Scan for the cell matching the given text and deliver its (x, y) coordinate at center. 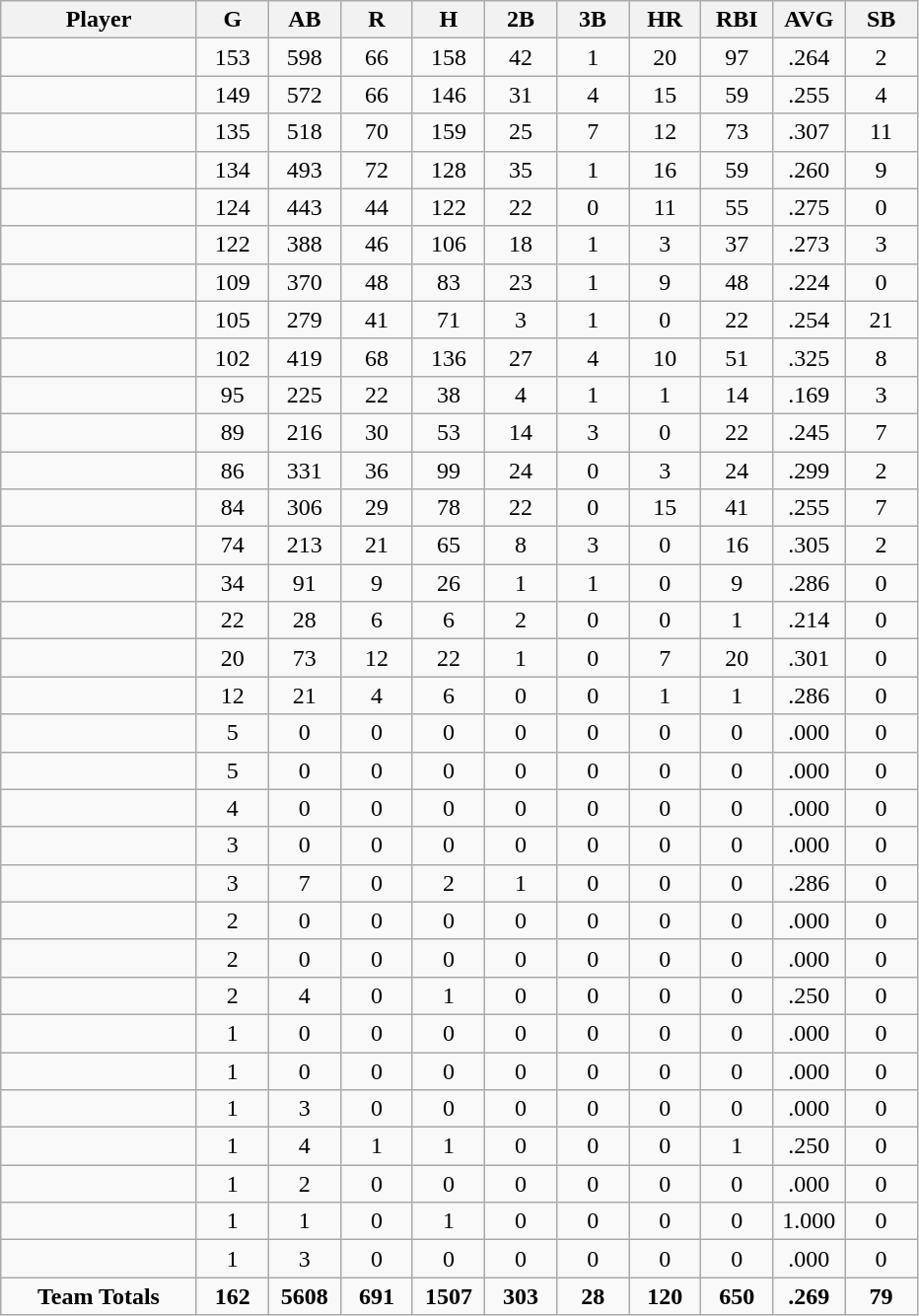
71 (448, 320)
72 (377, 170)
38 (448, 395)
70 (377, 132)
78 (448, 508)
26 (448, 583)
598 (304, 57)
65 (448, 546)
53 (448, 432)
42 (521, 57)
518 (304, 132)
691 (377, 1296)
.305 (809, 546)
84 (233, 508)
AB (304, 20)
68 (377, 357)
146 (448, 95)
95 (233, 395)
.301 (809, 658)
5608 (304, 1296)
135 (233, 132)
443 (304, 207)
.169 (809, 395)
97 (738, 57)
.214 (809, 621)
128 (448, 170)
H (448, 20)
388 (304, 245)
331 (304, 471)
225 (304, 395)
149 (233, 95)
370 (304, 282)
572 (304, 95)
102 (233, 357)
134 (233, 170)
99 (448, 471)
37 (738, 245)
G (233, 20)
493 (304, 170)
HR (665, 20)
.254 (809, 320)
3B (594, 20)
213 (304, 546)
AVG (809, 20)
.269 (809, 1296)
91 (304, 583)
303 (521, 1296)
25 (521, 132)
86 (233, 471)
.264 (809, 57)
83 (448, 282)
23 (521, 282)
124 (233, 207)
18 (521, 245)
105 (233, 320)
158 (448, 57)
34 (233, 583)
Team Totals (99, 1296)
216 (304, 432)
650 (738, 1296)
1.000 (809, 1221)
.245 (809, 432)
419 (304, 357)
29 (377, 508)
153 (233, 57)
.325 (809, 357)
159 (448, 132)
55 (738, 207)
136 (448, 357)
51 (738, 357)
1507 (448, 1296)
10 (665, 357)
36 (377, 471)
.260 (809, 170)
27 (521, 357)
79 (882, 1296)
35 (521, 170)
2B (521, 20)
279 (304, 320)
.224 (809, 282)
306 (304, 508)
Player (99, 20)
.299 (809, 471)
46 (377, 245)
31 (521, 95)
89 (233, 432)
.307 (809, 132)
162 (233, 1296)
R (377, 20)
74 (233, 546)
44 (377, 207)
106 (448, 245)
30 (377, 432)
.275 (809, 207)
RBI (738, 20)
.273 (809, 245)
SB (882, 20)
109 (233, 282)
120 (665, 1296)
